Scan for the cell matching the given text and deliver its (X, Y) coordinate at center. 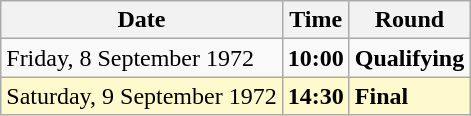
Friday, 8 September 1972 (142, 58)
Round (409, 20)
Date (142, 20)
Qualifying (409, 58)
10:00 (316, 58)
14:30 (316, 96)
Final (409, 96)
Time (316, 20)
Saturday, 9 September 1972 (142, 96)
